From the cell containing the given text, extract its center point as [X, Y] coordinate. 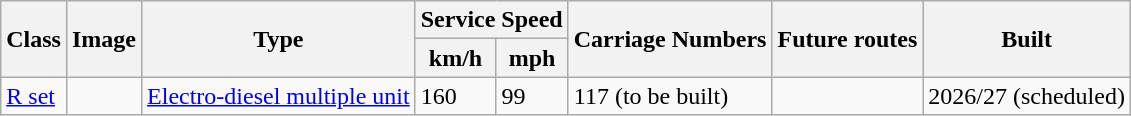
2026/27 (scheduled) [1027, 96]
R set [34, 96]
Built [1027, 39]
mph [532, 58]
Class [34, 39]
117 (to be built) [670, 96]
Service Speed [492, 20]
160 [456, 96]
Type [279, 39]
Carriage Numbers [670, 39]
99 [532, 96]
Electro-diesel multiple unit [279, 96]
Future routes [848, 39]
km/h [456, 58]
Image [104, 39]
